Identify which cell holds the provided text, then report its (x, y) central coordinate. 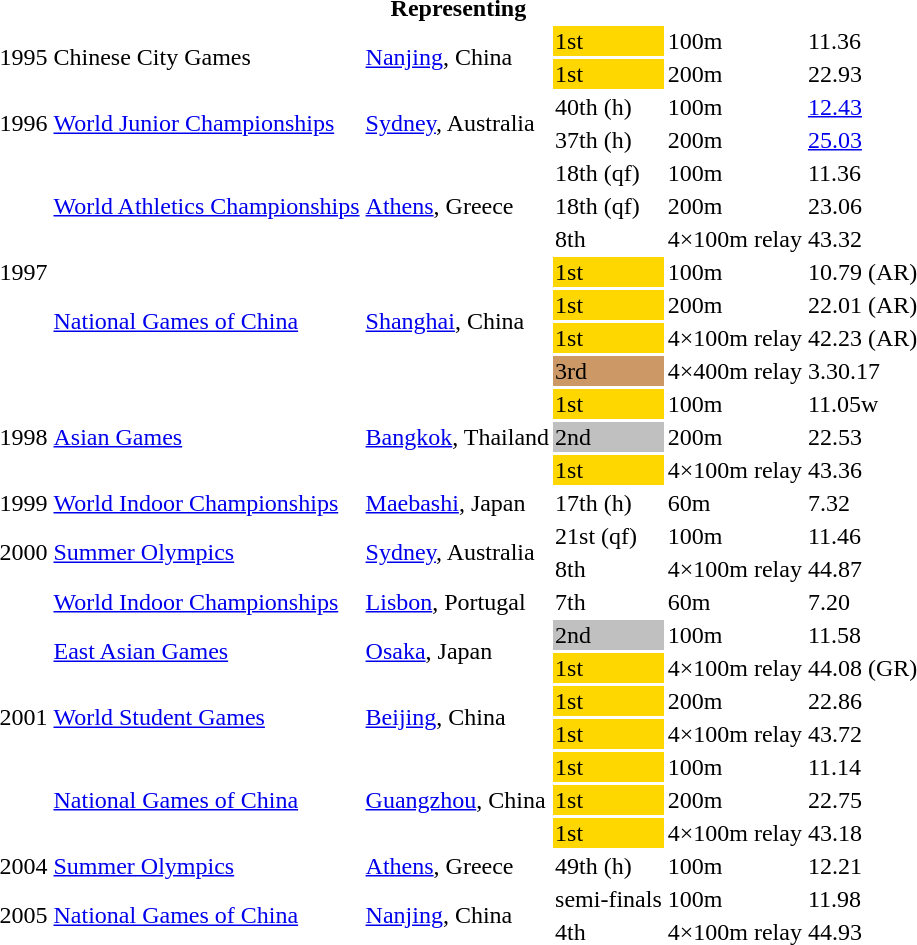
7th (609, 602)
Shanghai, China (458, 322)
37th (h) (609, 140)
East Asian Games (206, 652)
Maebashi, Japan (458, 503)
World Junior Championships (206, 124)
21st (qf) (609, 536)
Osaka, Japan (458, 652)
semi-finals (609, 899)
40th (h) (609, 107)
World Athletics Championships (206, 206)
49th (h) (609, 866)
Beijing, China (458, 718)
17th (h) (609, 503)
World Student Games (206, 718)
Bangkok, Thailand (458, 437)
Guangzhou, China (458, 800)
4×400m relay (734, 371)
3rd (609, 371)
Nanjing, China (458, 58)
Chinese City Games (206, 58)
Asian Games (206, 437)
Lisbon, Portugal (458, 602)
